Pinpoint the cell where the given text exists, returning its (X, Y) midpoint coordinate. 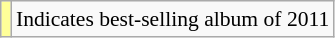
Indicates best-selling album of 2011 (172, 19)
